Return the (X, Y) coordinate for the center point of the cell that contains the specified text.  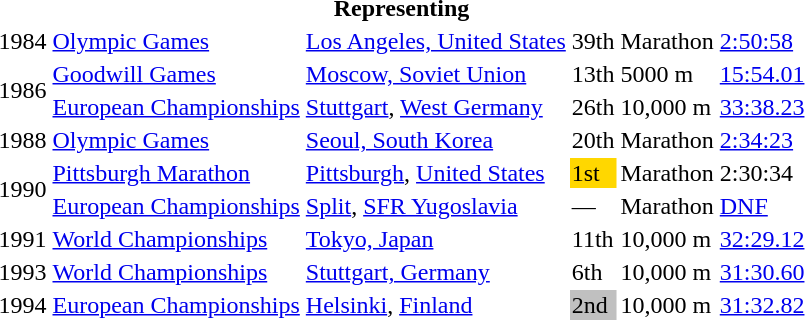
2nd (593, 305)
5000 m (667, 74)
Los Angeles, United States (436, 41)
13th (593, 74)
Goodwill Games (176, 74)
11th (593, 239)
Split, SFR Yugoslavia (436, 206)
1st (593, 173)
Stuttgart, West Germany (436, 107)
Helsinki, Finland (436, 305)
6th (593, 272)
Moscow, Soviet Union (436, 74)
20th (593, 140)
26th (593, 107)
— (593, 206)
Seoul, South Korea (436, 140)
Pittsburgh Marathon (176, 173)
39th (593, 41)
Tokyo, Japan (436, 239)
Pittsburgh, United States (436, 173)
Stuttgart, Germany (436, 272)
